Output the (x, y) coordinate of the center of the cell containing the given text.  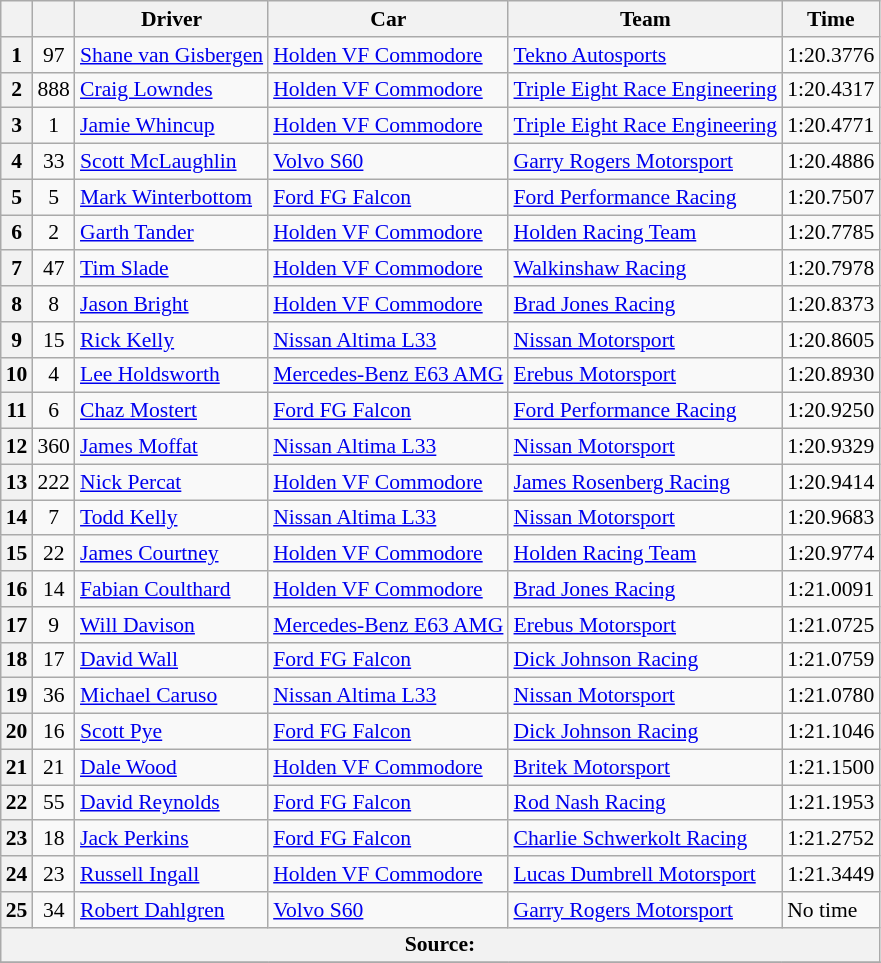
Team (645, 19)
Walkinshaw Racing (645, 269)
Mark Winterbottom (172, 197)
97 (54, 55)
1:20.9683 (830, 518)
Charlie Schwerkolt Racing (645, 839)
1:20.7785 (830, 233)
1:20.9414 (830, 482)
Russell Ingall (172, 874)
1:20.4771 (830, 126)
1:21.2752 (830, 839)
1:21.1046 (830, 732)
Car (388, 19)
Jamie Whincup (172, 126)
Chaz Mostert (172, 411)
1:21.1500 (830, 767)
1:21.3449 (830, 874)
20 (17, 732)
1:21.0091 (830, 589)
Will Davison (172, 625)
25 (17, 910)
360 (54, 447)
1:20.9250 (830, 411)
1:20.8605 (830, 340)
1:20.3776 (830, 55)
Shane van Gisbergen (172, 55)
Michael Caruso (172, 696)
Tekno Autosports (645, 55)
1:20.7978 (830, 269)
Scott McLaughlin (172, 162)
19 (17, 696)
1:20.4886 (830, 162)
33 (54, 162)
222 (54, 482)
Tim Slade (172, 269)
1:20.8373 (830, 304)
Fabian Coulthard (172, 589)
David Wall (172, 660)
34 (54, 910)
1:20.9329 (830, 447)
No time (830, 910)
1:20.9774 (830, 554)
Craig Lowndes (172, 90)
Source: (440, 945)
Rick Kelly (172, 340)
1:21.0759 (830, 660)
13 (17, 482)
Jason Bright (172, 304)
12 (17, 447)
James Moffat (172, 447)
11 (17, 411)
36 (54, 696)
Lee Holdsworth (172, 375)
1:21.0780 (830, 696)
Todd Kelly (172, 518)
Jack Perkins (172, 839)
55 (54, 803)
Garth Tander (172, 233)
Britek Motorsport (645, 767)
Driver (172, 19)
1:21.0725 (830, 625)
James Courtney (172, 554)
Nick Percat (172, 482)
24 (17, 874)
1:20.7507 (830, 197)
Lucas Dumbrell Motorsport (645, 874)
Scott Pye (172, 732)
1:20.4317 (830, 90)
Rod Nash Racing (645, 803)
47 (54, 269)
10 (17, 375)
David Reynolds (172, 803)
1:20.8930 (830, 375)
Dale Wood (172, 767)
888 (54, 90)
Robert Dahlgren (172, 910)
1:21.1953 (830, 803)
James Rosenberg Racing (645, 482)
3 (17, 126)
Time (830, 19)
